For the text-containing cell, return its midpoint in [x, y] coordinate format. 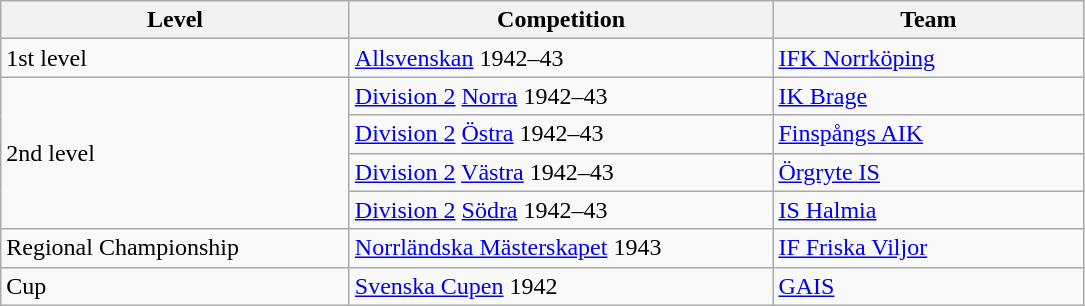
IK Brage [928, 96]
Allsvenskan 1942–43 [561, 58]
1st level [176, 58]
Örgryte IS [928, 172]
GAIS [928, 286]
Svenska Cupen 1942 [561, 286]
Finspångs AIK [928, 134]
Level [176, 20]
Division 2 Södra 1942–43 [561, 210]
Cup [176, 286]
IS Halmia [928, 210]
Division 2 Västra 1942–43 [561, 172]
Division 2 Östra 1942–43 [561, 134]
IFK Norrköping [928, 58]
Competition [561, 20]
Norrländska Mästerskapet 1943 [561, 248]
Division 2 Norra 1942–43 [561, 96]
Regional Championship [176, 248]
IF Friska Viljor [928, 248]
Team [928, 20]
2nd level [176, 153]
